Find where the given text appears and provide that cell's center as (x, y) coordinate. 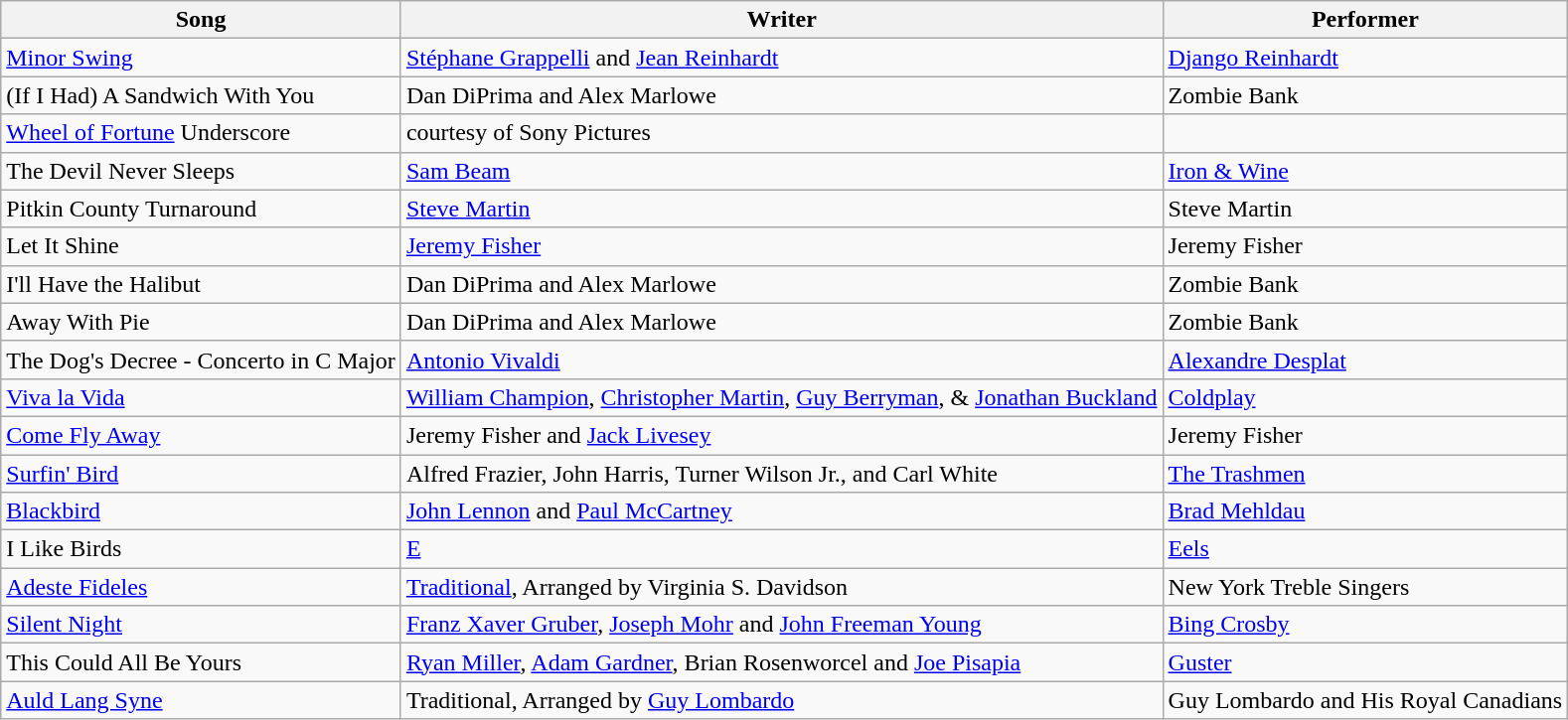
This Could All Be Yours (201, 662)
Blackbird (201, 511)
Stéphane Grappelli and Jean Reinhardt (781, 58)
Adeste Fideles (201, 587)
Guster (1365, 662)
Away With Pie (201, 322)
Traditional, Arranged by Guy Lombardo (781, 700)
Silent Night (201, 625)
Ryan Miller, Adam Gardner, Brian Rosenworcel and Joe Pisapia (781, 662)
Iron & Wine (1365, 171)
Pitkin County Turnaround (201, 209)
Song (201, 20)
The Trashmen (1365, 474)
John Lennon and Paul McCartney (781, 511)
Brad Mehldau (1365, 511)
I Like Birds (201, 549)
Let It Shine (201, 246)
Franz Xaver Gruber, Joseph Mohr and John Freeman Young (781, 625)
Sam Beam (781, 171)
Auld Lang Syne (201, 700)
courtesy of Sony Pictures (781, 133)
Minor Swing (201, 58)
New York Treble Singers (1365, 587)
Alfred Frazier, John Harris, Turner Wilson Jr., and Carl White (781, 474)
Django Reinhardt (1365, 58)
Surfin' Bird (201, 474)
Viva la Vida (201, 397)
The Devil Never Sleeps (201, 171)
Come Fly Away (201, 435)
Alexandre Desplat (1365, 360)
Guy Lombardo and His Royal Canadians (1365, 700)
Eels (1365, 549)
Bing Crosby (1365, 625)
The Dog's Decree - Concerto in C Major (201, 360)
I'll Have the Halibut (201, 284)
Traditional, Arranged by Virginia S. Davidson (781, 587)
Coldplay (1365, 397)
Performer (1365, 20)
William Champion, Christopher Martin, Guy Berryman, & Jonathan Buckland (781, 397)
Wheel of Fortune Underscore (201, 133)
Writer (781, 20)
E (781, 549)
Antonio Vivaldi (781, 360)
Jeremy Fisher and Jack Livesey (781, 435)
(If I Had) A Sandwich With You (201, 95)
